Detect which cell encompasses the target text, then output its [x, y] center coordinate. 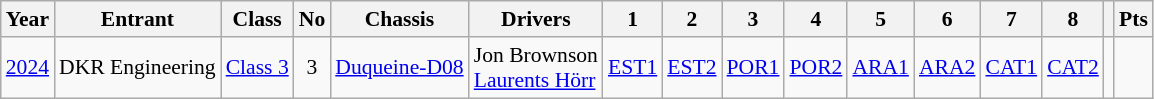
EST1 [632, 68]
Duqueine-D08 [399, 68]
Class 3 [258, 68]
ARA1 [880, 68]
EST2 [692, 68]
2 [692, 19]
CAT2 [1073, 68]
DKR Engineering [138, 68]
Chassis [399, 19]
2024 [28, 68]
No [312, 19]
CAT1 [1011, 68]
POR1 [754, 68]
6 [948, 19]
Jon Brownson Laurents Hörr [536, 68]
4 [816, 19]
7 [1011, 19]
5 [880, 19]
Pts [1134, 19]
POR2 [816, 68]
8 [1073, 19]
ARA2 [948, 68]
Class [258, 19]
Year [28, 19]
Entrant [138, 19]
Drivers [536, 19]
1 [632, 19]
